From the cell containing the given text, extract its center point as (x, y) coordinate. 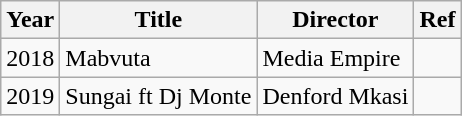
Year (30, 20)
2018 (30, 58)
Mabvuta (158, 58)
Sungai ft Dj Monte (158, 96)
Media Empire (336, 58)
Director (336, 20)
Title (158, 20)
Ref (438, 20)
2019 (30, 96)
Denford Mkasi (336, 96)
